Return the (x, y) coordinate for the center point of the cell that contains the specified text.  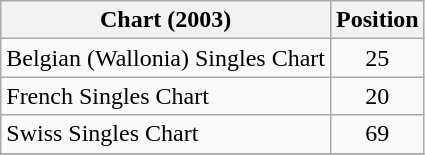
Chart (2003) (166, 20)
25 (377, 58)
Position (377, 20)
69 (377, 134)
French Singles Chart (166, 96)
Swiss Singles Chart (166, 134)
Belgian (Wallonia) Singles Chart (166, 58)
20 (377, 96)
